For the text-containing cell, return its midpoint in (x, y) coordinate format. 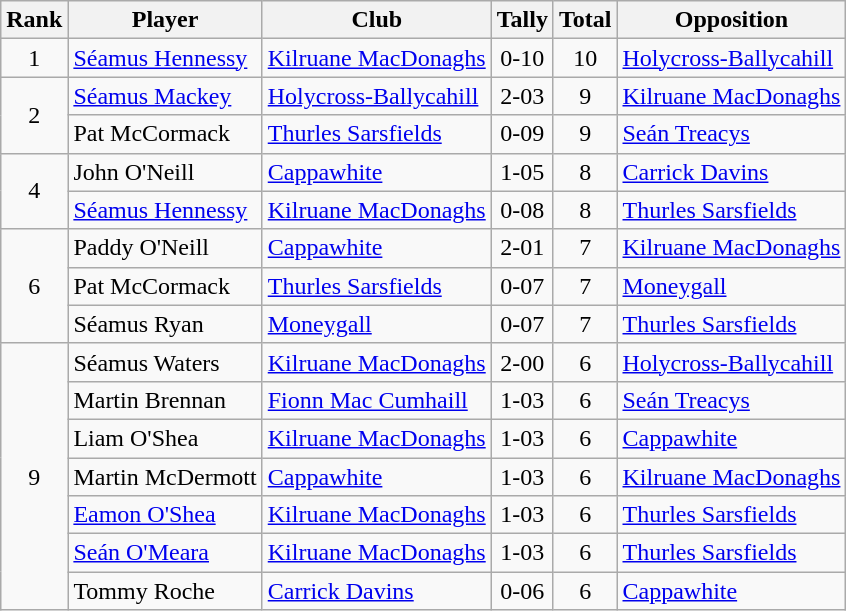
John O'Neill (165, 172)
4 (34, 191)
Tommy Roche (165, 591)
Paddy O'Neill (165, 248)
2-01 (522, 248)
2-03 (522, 96)
Liam O'Shea (165, 438)
Eamon O'Shea (165, 515)
Opposition (732, 20)
0-08 (522, 210)
Martin Brennan (165, 400)
Séamus Mackey (165, 96)
Total (585, 20)
0-06 (522, 591)
10 (585, 58)
0-10 (522, 58)
0-09 (522, 134)
2 (34, 115)
Seán O'Meara (165, 553)
Martin McDermott (165, 477)
1 (34, 58)
Séamus Ryan (165, 324)
Tally (522, 20)
Player (165, 20)
Club (376, 20)
Séamus Waters (165, 362)
Rank (34, 20)
2-00 (522, 362)
1-05 (522, 172)
Fionn Mac Cumhaill (376, 400)
